Return the (X, Y) coordinate for the center point of the cell that contains the specified text.  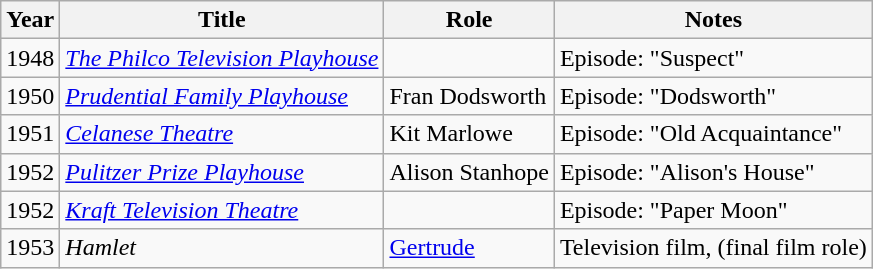
Kraft Television Theatre (222, 210)
1953 (30, 248)
Gertrude (469, 248)
Pulitzer Prize Playhouse (222, 172)
Episode: "Paper Moon" (713, 210)
Title (222, 20)
Prudential Family Playhouse (222, 96)
Year (30, 20)
Fran Dodsworth (469, 96)
1951 (30, 134)
Episode: "Alison's House" (713, 172)
1948 (30, 58)
Episode: "Dodsworth" (713, 96)
Television film, (final film role) (713, 248)
The Philco Television Playhouse (222, 58)
Kit Marlowe (469, 134)
Hamlet (222, 248)
Episode: "Suspect" (713, 58)
Celanese Theatre (222, 134)
Notes (713, 20)
Alison Stanhope (469, 172)
1950 (30, 96)
Episode: "Old Acquaintance" (713, 134)
Role (469, 20)
